Provide the (x, y) coordinate of the cell's center where the given text is located.  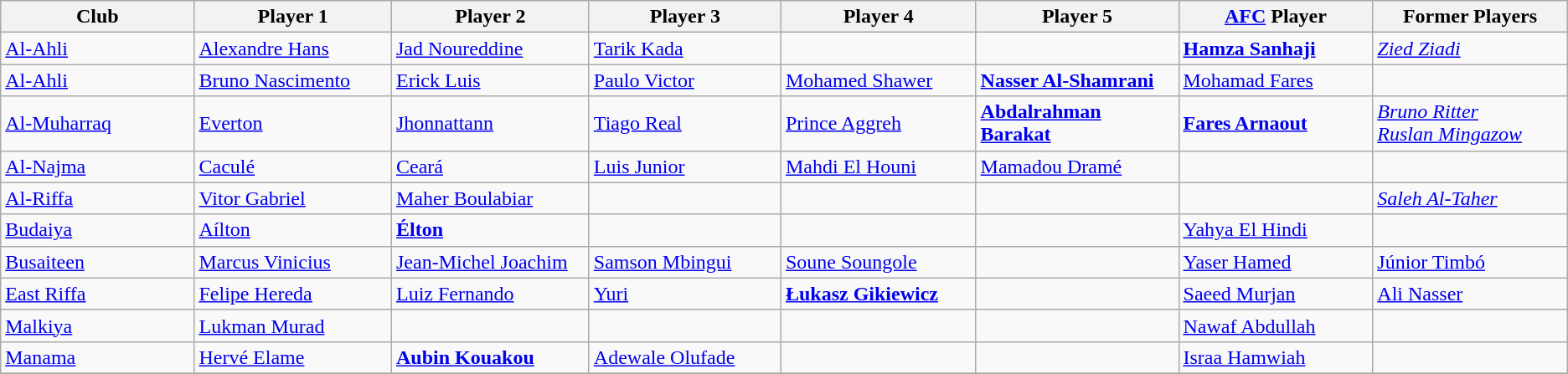
Alexandre Hans (293, 49)
Mohamad Fares (1276, 80)
Aubin Kouakou (490, 357)
Former Players (1470, 17)
Erick Luis (490, 80)
Hamza Sanhaji (1276, 49)
Budaiya (97, 230)
Paulo Victor (685, 80)
Nawaf Abdullah (1276, 325)
Tiago Real (685, 124)
Saeed Murjan (1276, 294)
AFC Player (1276, 17)
Manama (97, 357)
Player 1 (293, 17)
Adewale Olufade (685, 357)
Bruno Ritter Ruslan Mingazow (1470, 124)
Luiz Fernando (490, 294)
Yuri (685, 294)
Club (97, 17)
Abdalrahman Barakat (1077, 124)
Bruno Nascimento (293, 80)
Marcus Vinicius (293, 262)
Al-Riffa (97, 198)
Júnior Timbó (1470, 262)
Nasser Al-Shamrani (1077, 80)
Fares Arnaout (1276, 124)
Mamadou Dramé (1077, 167)
Yaser Hamed (1276, 262)
Player 5 (1077, 17)
Luis Junior (685, 167)
Jad Noureddine (490, 49)
Malkiya (97, 325)
Mahdi El Houni (878, 167)
Saleh Al-Taher (1470, 198)
Busaiteen (97, 262)
Everton (293, 124)
Vitor Gabriel (293, 198)
Felipe Hereda (293, 294)
Player 2 (490, 17)
Yahya El Hindi (1276, 230)
Soune Soungole (878, 262)
Caculé (293, 167)
Lukman Murad (293, 325)
Zied Ziadi (1470, 49)
Mohamed Shawer (878, 80)
Jhonnattann (490, 124)
Ceará (490, 167)
Israa Hamwiah (1276, 357)
Aílton (293, 230)
Al-Muharraq (97, 124)
Player 4 (878, 17)
Samson Mbingui (685, 262)
Al-Najma (97, 167)
Ali Nasser (1470, 294)
Élton (490, 230)
Hervé Elame (293, 357)
Maher Boulabiar (490, 198)
Jean-Michel Joachim (490, 262)
Łukasz Gikiewicz (878, 294)
East Riffa (97, 294)
Tarik Kada (685, 49)
Prince Aggreh (878, 124)
Player 3 (685, 17)
